Output the [x, y] coordinate of the center of the cell containing the given text.  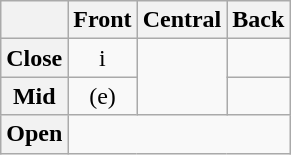
i [102, 58]
Central [182, 20]
Mid [34, 96]
Back [258, 20]
(e) [102, 96]
Close [34, 58]
Open [34, 134]
Front [102, 20]
